Detect which cell encompasses the target text, then output its [X, Y] center coordinate. 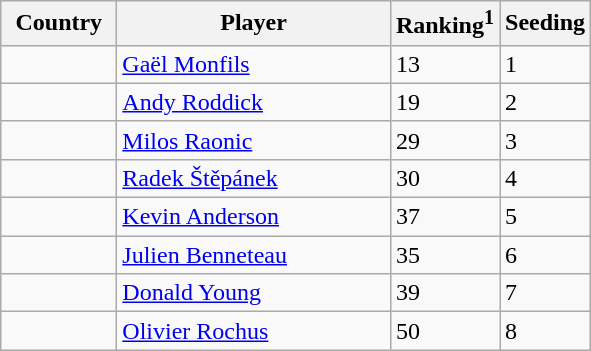
Donald Young [254, 293]
Julien Benneteau [254, 255]
30 [444, 178]
Kevin Anderson [254, 217]
50 [444, 331]
8 [546, 331]
13 [444, 64]
Seeding [546, 24]
Olivier Rochus [254, 331]
Gaël Monfils [254, 64]
Andy Roddick [254, 102]
19 [444, 102]
5 [546, 217]
1 [546, 64]
Country [59, 24]
6 [546, 255]
7 [546, 293]
3 [546, 140]
2 [546, 102]
Radek Štěpánek [254, 178]
37 [444, 217]
35 [444, 255]
4 [546, 178]
Milos Raonic [254, 140]
29 [444, 140]
39 [444, 293]
Player [254, 24]
Ranking1 [444, 24]
